Detect which cell encompasses the target text, then output its (X, Y) center coordinate. 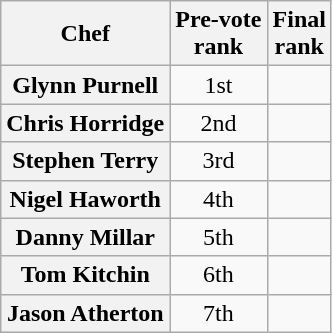
Chef (86, 34)
Tom Kitchin (86, 275)
6th (218, 275)
Finalrank (299, 34)
Jason Atherton (86, 313)
Danny Millar (86, 237)
3rd (218, 161)
5th (218, 237)
Glynn Purnell (86, 85)
Stephen Terry (86, 161)
4th (218, 199)
1st (218, 85)
Chris Horridge (86, 123)
Pre-voterank (218, 34)
2nd (218, 123)
7th (218, 313)
Nigel Haworth (86, 199)
